Search for the cell housing the specified text and yield its [X, Y] center coordinate. 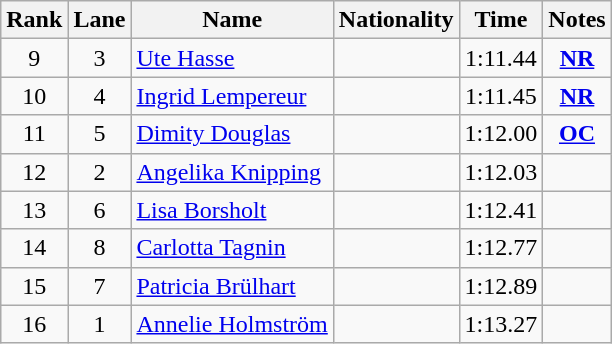
Lisa Borsholt [232, 210]
16 [34, 324]
1:11.44 [501, 58]
Rank [34, 20]
Name [232, 20]
Angelika Knipping [232, 172]
1:12.03 [501, 172]
1:12.77 [501, 248]
8 [100, 248]
13 [34, 210]
11 [34, 134]
14 [34, 248]
Time [501, 20]
1:12.89 [501, 286]
Lane [100, 20]
Carlotta Tagnin [232, 248]
1:11.45 [501, 96]
OC [577, 134]
Notes [577, 20]
10 [34, 96]
Nationality [396, 20]
5 [100, 134]
1:13.27 [501, 324]
1 [100, 324]
1:12.41 [501, 210]
Patricia Brülhart [232, 286]
Ingrid Lempereur [232, 96]
6 [100, 210]
12 [34, 172]
Annelie Holmström [232, 324]
15 [34, 286]
7 [100, 286]
9 [34, 58]
3 [100, 58]
Ute Hasse [232, 58]
1:12.00 [501, 134]
4 [100, 96]
Dimity Douglas [232, 134]
2 [100, 172]
